Identify which cell holds the provided text, then report its [X, Y] central coordinate. 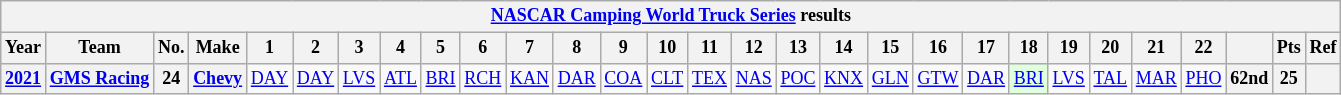
KNX [844, 78]
6 [483, 48]
Year [24, 48]
TEX [710, 78]
CLT [668, 78]
PHO [1204, 78]
14 [844, 48]
Make [218, 48]
18 [1028, 48]
POC [798, 78]
7 [530, 48]
16 [938, 48]
2 [315, 48]
NASCAR Camping World Truck Series results [671, 16]
5 [440, 48]
3 [360, 48]
NAS [754, 78]
No. [172, 48]
GMS Racing [99, 78]
GTW [938, 78]
13 [798, 48]
15 [890, 48]
Ref [1323, 48]
21 [1156, 48]
24 [172, 78]
TAL [1110, 78]
22 [1204, 48]
2021 [24, 78]
9 [624, 48]
20 [1110, 48]
62nd [1250, 78]
25 [1290, 78]
10 [668, 48]
4 [401, 48]
RCH [483, 78]
Chevy [218, 78]
12 [754, 48]
8 [576, 48]
MAR [1156, 78]
ATL [401, 78]
11 [710, 48]
17 [986, 48]
GLN [890, 78]
19 [1068, 48]
1 [269, 48]
Team [99, 48]
COA [624, 78]
KAN [530, 78]
Pts [1290, 48]
